Find where the given text appears and provide that cell's center as (x, y) coordinate. 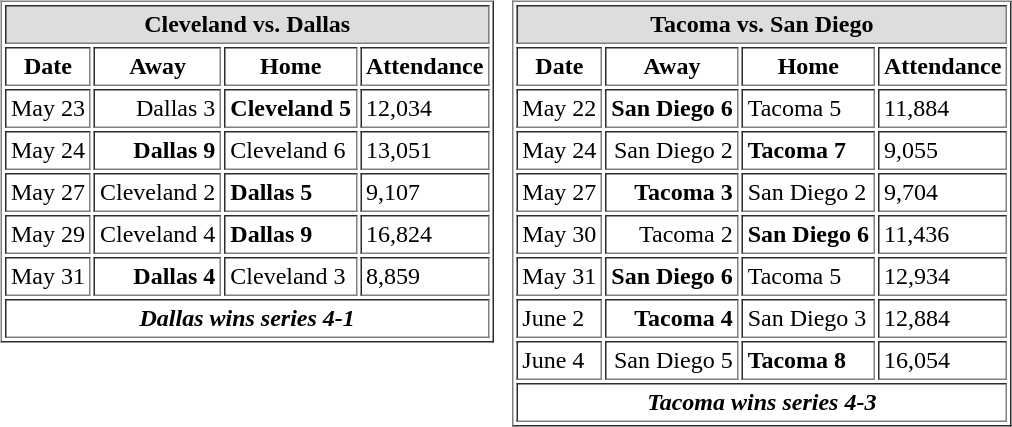
11,884 (942, 108)
June 4 (559, 360)
Tacoma vs. San Diego (762, 24)
Tacoma 4 (672, 318)
Dallas wins series 4-1 (247, 318)
Cleveland 6 (290, 150)
Cleveland 5 (290, 108)
Tacoma 2 (672, 234)
12,934 (942, 276)
San Diego 3 (808, 318)
9,107 (424, 192)
13,051 (424, 150)
Cleveland 2 (158, 192)
12,884 (942, 318)
June 2 (559, 318)
8,859 (424, 276)
Tacoma 8 (808, 360)
May 29 (48, 234)
9,704 (942, 192)
May 23 (48, 108)
16,054 (942, 360)
Tacoma 3 (672, 192)
Dallas 5 (290, 192)
Cleveland vs. Dallas (247, 24)
9,055 (942, 150)
16,824 (424, 234)
Dallas 4 (158, 276)
May 22 (559, 108)
Dallas 3 (158, 108)
11,436 (942, 234)
Tacoma wins series 4-3 (762, 402)
May 30 (559, 234)
12,034 (424, 108)
Tacoma 7 (808, 150)
Cleveland 4 (158, 234)
Cleveland 3 (290, 276)
San Diego 5 (672, 360)
